Determine the (X, Y) coordinate at the center of the cell enclosing the given text.  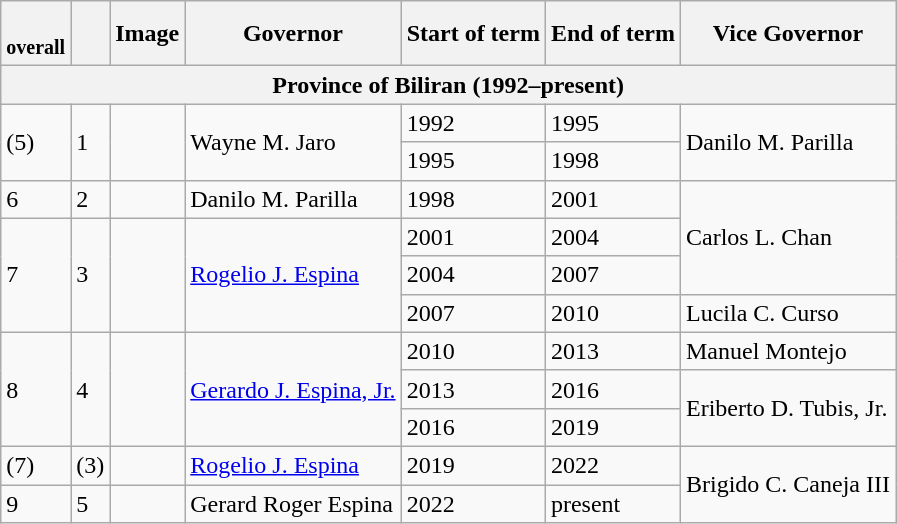
1 (90, 142)
1992 (473, 123)
Brigido C. Caneja III (788, 484)
4 (90, 389)
Vice Governor (788, 34)
Lucila C. Curso (788, 313)
(5) (36, 142)
End of term (612, 34)
5 (90, 503)
(7) (36, 465)
6 (36, 199)
Image (148, 34)
Carlos L. Chan (788, 237)
overall (36, 34)
9 (36, 503)
Gerardo J. Espina, Jr. (293, 389)
present (612, 503)
Eriberto D. Tubis, Jr. (788, 408)
2 (90, 199)
8 (36, 389)
Province of Biliran (1992–present) (448, 85)
Governor (293, 34)
(3) (90, 465)
7 (36, 275)
Manuel Montejo (788, 351)
Gerard Roger Espina (293, 503)
Start of term (473, 34)
3 (90, 275)
Wayne M. Jaro (293, 142)
